For the text-containing cell, return its midpoint in (x, y) coordinate format. 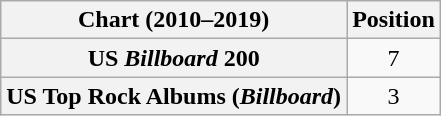
US Billboard 200 (174, 58)
7 (394, 58)
3 (394, 96)
Position (394, 20)
US Top Rock Albums (Billboard) (174, 96)
Chart (2010–2019) (174, 20)
